For the text-containing cell, return its midpoint in (X, Y) coordinate format. 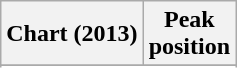
Chart (2013) (72, 34)
Peakposition (189, 34)
